Return (X, Y) of the center of cell containing provided text 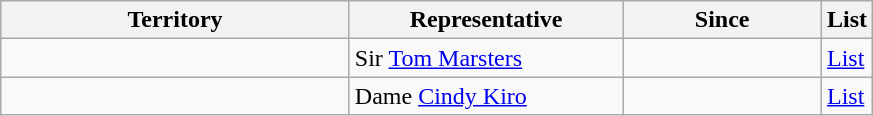
Since (722, 20)
Dame Cindy Kiro (486, 96)
Sir Tom Marsters (486, 58)
Territory (176, 20)
Representative (486, 20)
